Scan for the cell matching the given text and deliver its (x, y) coordinate at center. 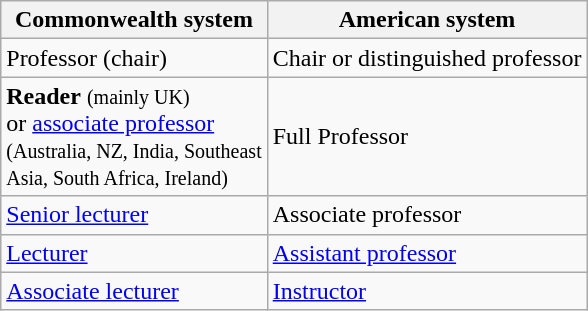
Reader (mainly UK)or associate professor(Australia, NZ, India, SoutheastAsia, South Africa, Ireland) (134, 136)
Full Professor (427, 136)
Chair or distinguished professor (427, 58)
American system (427, 20)
Professor (chair) (134, 58)
Instructor (427, 291)
Lecturer (134, 253)
Assistant professor (427, 253)
Senior lecturer (134, 215)
Associate professor (427, 215)
Associate lecturer (134, 291)
Commonwealth system (134, 20)
